Search for the cell housing the specified text and yield its (X, Y) center coordinate. 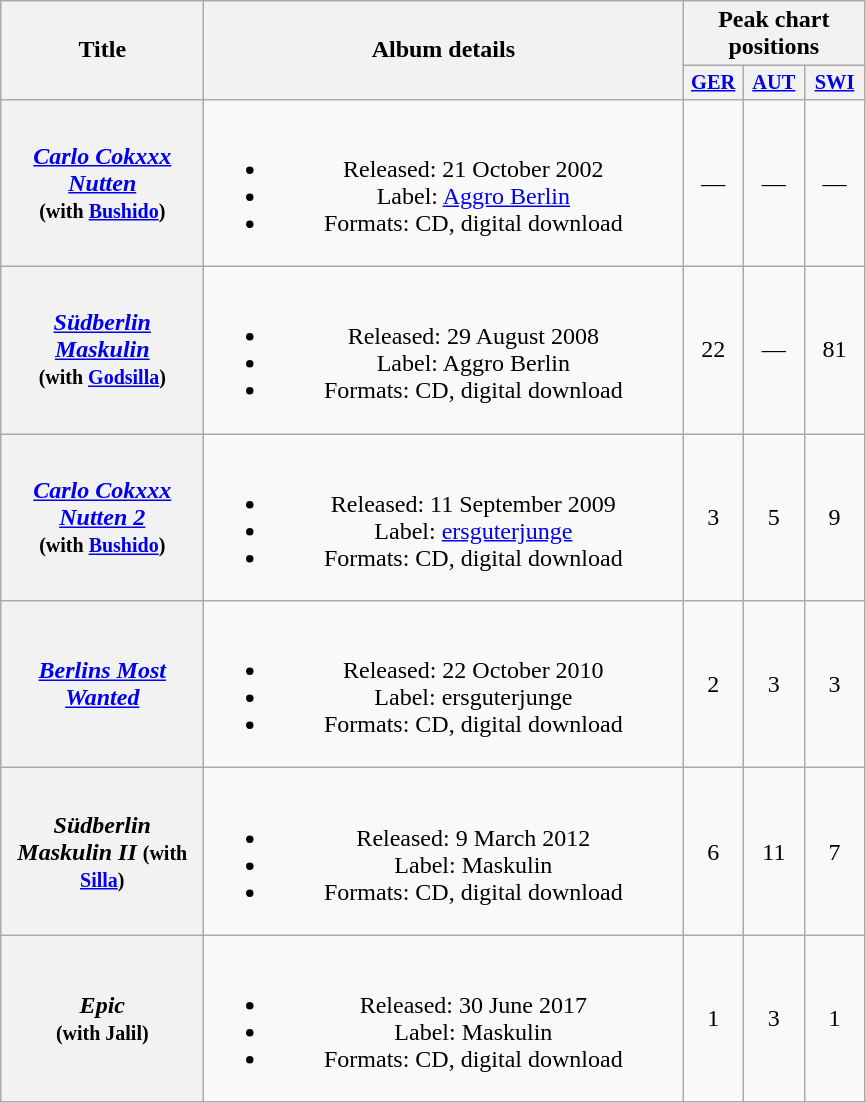
Released: 21 October 2002Label: Aggro BerlinFormats: CD, digital download (444, 182)
GER (714, 83)
6 (714, 852)
9 (834, 518)
Released: 9 March 2012Label: MaskulinFormats: CD, digital download (444, 852)
Released: 30 June 2017Label: MaskulinFormats: CD, digital download (444, 1018)
5 (774, 518)
Title (102, 50)
Peak chart positions (774, 34)
SWI (834, 83)
Released: 29 August 2008Label: Aggro BerlinFormats: CD, digital download (444, 350)
Carlo Cokxxx Nutten(with Bushido) (102, 182)
Südberlin Maskulin(with Godsilla) (102, 350)
Album details (444, 50)
AUT (774, 83)
11 (774, 852)
81 (834, 350)
22 (714, 350)
Carlo Cokxxx Nutten 2(with Bushido) (102, 518)
Berlins Most Wanted (102, 684)
Released: 11 September 2009Label: ersguterjungeFormats: CD, digital download (444, 518)
Released: 22 October 2010Label: ersguterjungeFormats: CD, digital download (444, 684)
Epic(with Jalil) (102, 1018)
Südberlin Maskulin II (with Silla) (102, 852)
7 (834, 852)
2 (714, 684)
